Identify which cell holds the provided text, then report its (x, y) central coordinate. 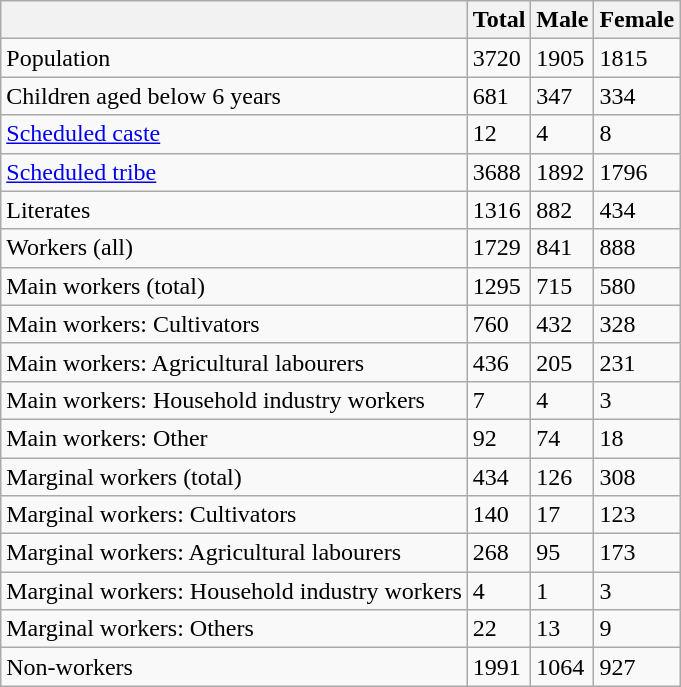
Main workers: Household industry workers (234, 400)
1796 (637, 172)
8 (637, 134)
882 (562, 210)
436 (499, 362)
9 (637, 629)
74 (562, 438)
1295 (499, 286)
328 (637, 324)
Population (234, 58)
308 (637, 477)
3688 (499, 172)
205 (562, 362)
Marginal workers: Cultivators (234, 515)
3720 (499, 58)
Scheduled tribe (234, 172)
Marginal workers (total) (234, 477)
1892 (562, 172)
888 (637, 248)
1729 (499, 248)
Scheduled caste (234, 134)
Children aged below 6 years (234, 96)
347 (562, 96)
Total (499, 20)
95 (562, 553)
681 (499, 96)
841 (562, 248)
268 (499, 553)
173 (637, 553)
Main workers (total) (234, 286)
Main workers: Cultivators (234, 324)
580 (637, 286)
18 (637, 438)
1905 (562, 58)
1 (562, 591)
927 (637, 667)
1815 (637, 58)
17 (562, 515)
12 (499, 134)
123 (637, 515)
Marginal workers: Agricultural labourers (234, 553)
Workers (all) (234, 248)
Male (562, 20)
1316 (499, 210)
231 (637, 362)
334 (637, 96)
Non-workers (234, 667)
1064 (562, 667)
Literates (234, 210)
715 (562, 286)
1991 (499, 667)
Marginal workers: Others (234, 629)
760 (499, 324)
22 (499, 629)
Marginal workers: Household industry workers (234, 591)
432 (562, 324)
126 (562, 477)
13 (562, 629)
Main workers: Other (234, 438)
Female (637, 20)
7 (499, 400)
Main workers: Agricultural labourers (234, 362)
92 (499, 438)
140 (499, 515)
